Identify which cell holds the provided text, then report its (x, y) central coordinate. 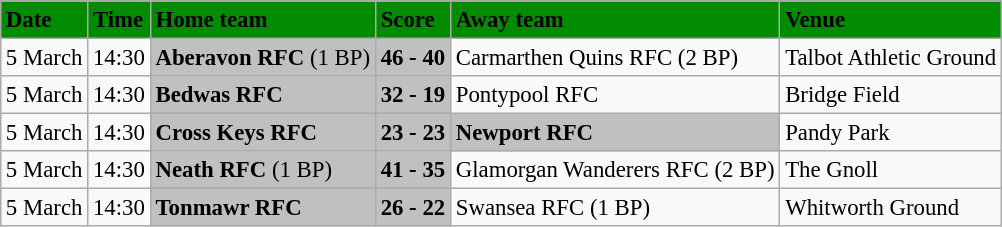
Pontypool RFC (614, 95)
Venue (891, 20)
23 - 23 (412, 133)
26 - 22 (412, 208)
Away team (614, 20)
Date (44, 20)
Aberavon RFC (1 BP) (262, 57)
Glamorgan Wanderers RFC (2 BP) (614, 170)
Time (120, 20)
Cross Keys RFC (262, 133)
Whitworth Ground (891, 208)
Newport RFC (614, 133)
Neath RFC (1 BP) (262, 170)
Carmarthen Quins RFC (2 BP) (614, 57)
46 - 40 (412, 57)
Tonmawr RFC (262, 208)
32 - 19 (412, 95)
Talbot Athletic Ground (891, 57)
Pandy Park (891, 133)
Bedwas RFC (262, 95)
Score (412, 20)
Swansea RFC (1 BP) (614, 208)
41 - 35 (412, 170)
The Gnoll (891, 170)
Bridge Field (891, 95)
Home team (262, 20)
